For the text-containing cell, return its midpoint in [x, y] coordinate format. 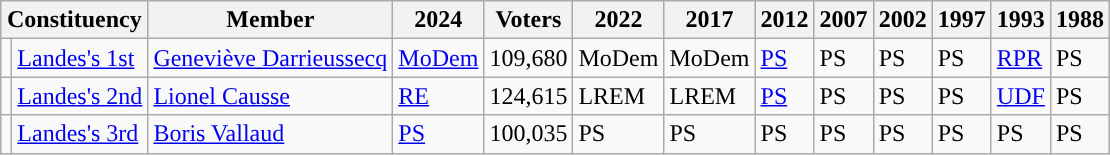
Member [270, 20]
109,680 [528, 58]
1988 [1080, 20]
Voters [528, 20]
Constituency [74, 20]
Lionel Causse [270, 96]
2024 [438, 20]
2007 [844, 20]
2002 [902, 20]
Landes's 3rd [80, 134]
Landes's 1st [80, 58]
100,035 [528, 134]
Landes's 2nd [80, 96]
2017 [710, 20]
2012 [784, 20]
RPR [1020, 58]
1993 [1020, 20]
RE [438, 96]
2022 [618, 20]
Geneviève Darrieussecq [270, 58]
1997 [962, 20]
Boris Vallaud [270, 134]
124,615 [528, 96]
UDF [1020, 96]
